Extract the (x, y) coordinate from the center of the cell holding the provided text.  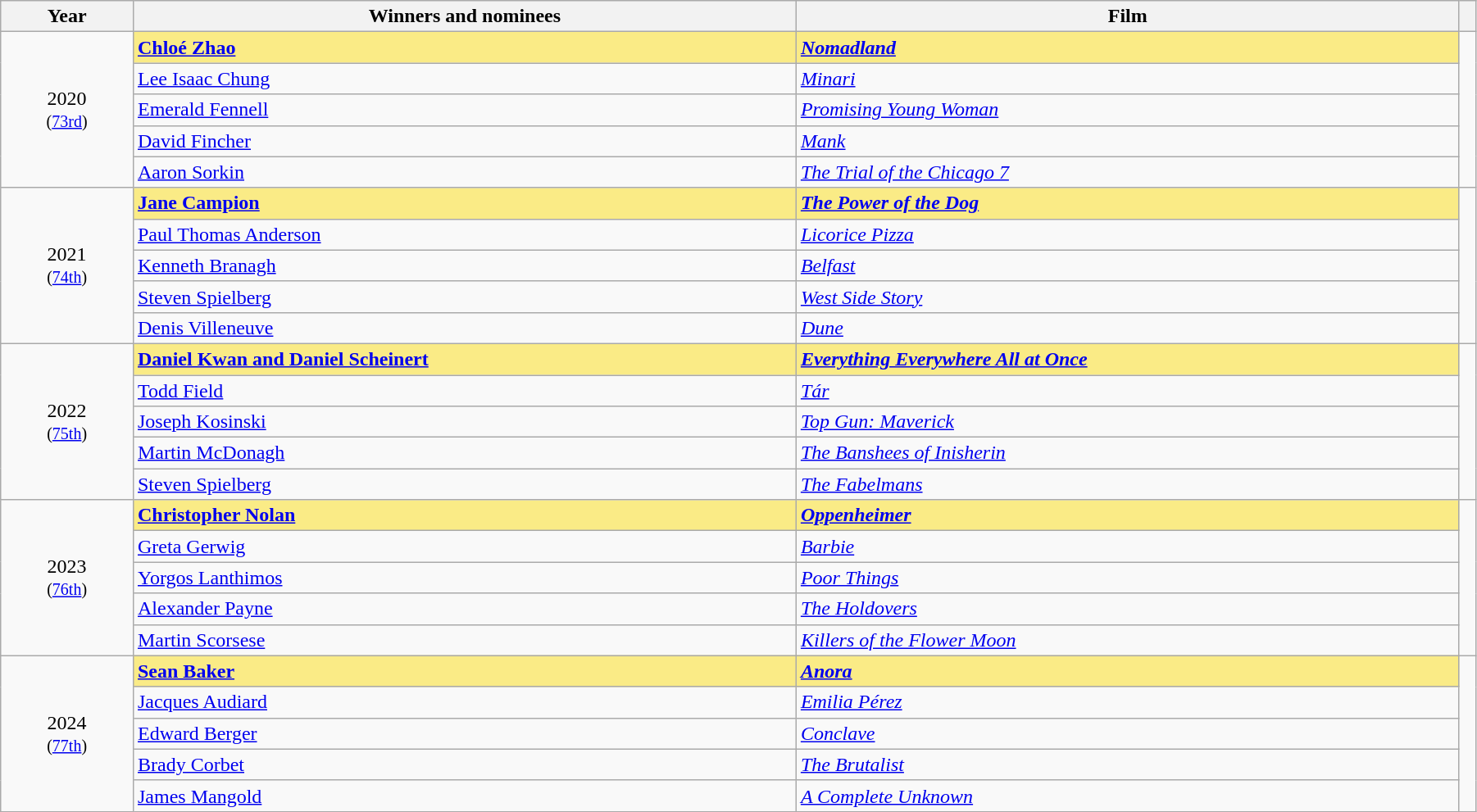
The Banshees of Inisherin (1128, 453)
Conclave (1128, 733)
Poor Things (1128, 578)
Promising Young Woman (1128, 110)
Nomadland (1128, 48)
Oppenheimer (1128, 515)
Kenneth Branagh (464, 265)
Sean Baker (464, 671)
Brady Corbet (464, 764)
Edward Berger (464, 733)
Todd Field (464, 391)
The Trial of the Chicago 7 (1128, 172)
2021(74th) (67, 265)
Christopher Nolan (464, 515)
Lee Isaac Chung (464, 79)
Belfast (1128, 265)
Anora (1128, 671)
Top Gun: Maverick (1128, 422)
Jane Campion (464, 203)
David Fincher (464, 141)
James Mangold (464, 796)
Alexander Payne (464, 609)
Minari (1128, 79)
Yorgos Lanthimos (464, 578)
West Side Story (1128, 297)
Daniel Kwan and Daniel Scheinert (464, 359)
Mank (1128, 141)
Chloé Zhao (464, 48)
2022(75th) (67, 421)
Emilia Pérez (1128, 702)
2024(77th) (67, 733)
Winners and nominees (464, 16)
The Holdovers (1128, 609)
The Brutalist (1128, 764)
2023(76th) (67, 578)
Martin McDonagh (464, 453)
Film (1128, 16)
The Fabelmans (1128, 484)
Barbie (1128, 547)
Killers of the Flower Moon (1128, 640)
Joseph Kosinski (464, 422)
Tár (1128, 391)
Martin Scorsese (464, 640)
Licorice Pizza (1128, 234)
Emerald Fennell (464, 110)
Everything Everywhere All at Once (1128, 359)
Paul Thomas Anderson (464, 234)
Denis Villeneuve (464, 328)
Aaron Sorkin (464, 172)
Greta Gerwig (464, 547)
Jacques Audiard (464, 702)
The Power of the Dog (1128, 203)
Year (67, 16)
2020(73rd) (67, 110)
A Complete Unknown (1128, 796)
Dune (1128, 328)
